Search for the cell housing the specified text and yield its [x, y] center coordinate. 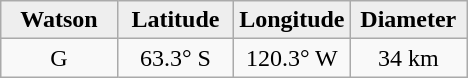
120.3° W [292, 58]
Watson [59, 20]
Longitude [292, 20]
63.3° S [175, 58]
G [59, 58]
Diameter [408, 20]
34 km [408, 58]
Latitude [175, 20]
